Pinpoint the cell where the given text exists, returning its (x, y) midpoint coordinate. 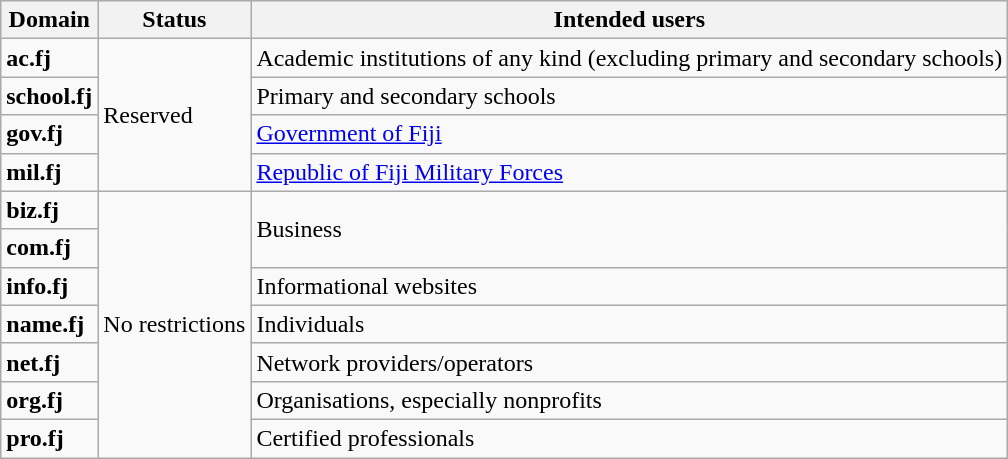
Network providers/operators (630, 362)
pro.fj (50, 438)
name.fj (50, 324)
Academic institutions of any kind (excluding primary and secondary schools) (630, 58)
school.fj (50, 96)
net.fj (50, 362)
com.fj (50, 248)
gov.fj (50, 134)
ac.fj (50, 58)
biz.fj (50, 210)
Republic of Fiji Military Forces (630, 172)
No restrictions (174, 324)
Organisations, especially nonprofits (630, 400)
info.fj (50, 286)
Individuals (630, 324)
Status (174, 20)
Primary and secondary schools (630, 96)
Intended users (630, 20)
Certified professionals (630, 438)
Reserved (174, 115)
mil.fj (50, 172)
Domain (50, 20)
Informational websites (630, 286)
org.fj (50, 400)
Business (630, 229)
Government of Fiji (630, 134)
